Capture the cell that displays the provided text and extract its (X, Y) central coordinate. 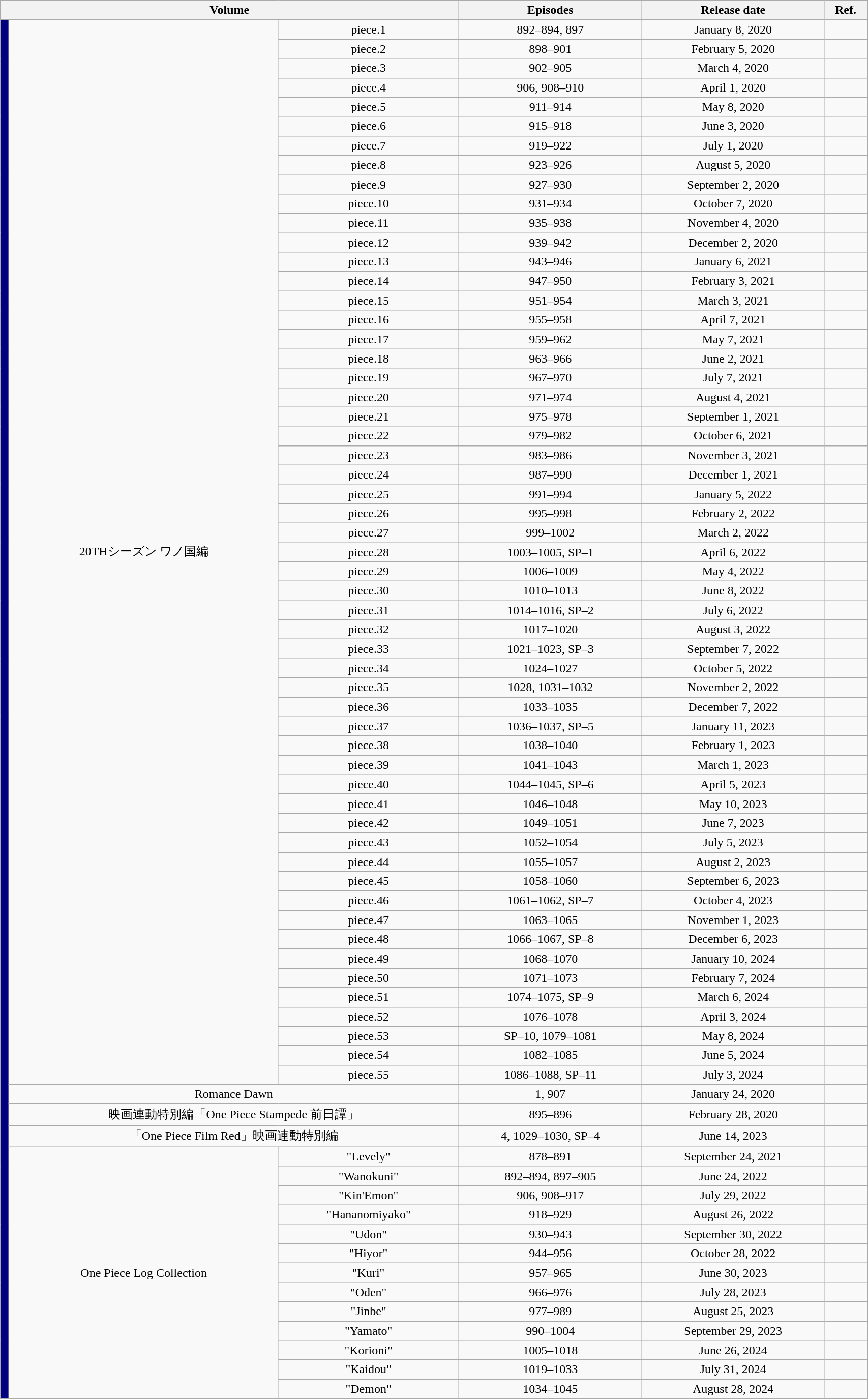
piece.37 (368, 726)
September 2, 2020 (733, 184)
1055–1057 (550, 862)
piece.8 (368, 165)
piece.27 (368, 532)
July 3, 2024 (733, 1075)
927–930 (550, 184)
December 2, 2020 (733, 243)
July 28, 2023 (733, 1292)
943–946 (550, 262)
944–956 (550, 1254)
September 29, 2023 (733, 1331)
July 31, 2024 (733, 1370)
February 1, 2023 (733, 746)
"Oden" (368, 1292)
1041–1043 (550, 765)
piece.14 (368, 281)
1074–1075, SP–9 (550, 997)
August 25, 2023 (733, 1312)
895–896 (550, 1115)
August 28, 2024 (733, 1389)
piece.6 (368, 126)
piece.19 (368, 378)
"Kaidou" (368, 1370)
"Kuri" (368, 1273)
955–958 (550, 320)
May 8, 2020 (733, 107)
January 8, 2020 (733, 29)
piece.46 (368, 901)
983–986 (550, 455)
piece.38 (368, 746)
piece.41 (368, 803)
991–994 (550, 494)
"Korioni" (368, 1350)
"Kin'Emon" (368, 1196)
967–970 (550, 378)
Ref. (845, 10)
February 2, 2022 (733, 513)
December 1, 2021 (733, 474)
April 7, 2021 (733, 320)
919–922 (550, 145)
SP–10, 1079–1081 (550, 1036)
1038–1040 (550, 746)
963–966 (550, 359)
20THシーズン ワノ国編 (144, 552)
November 2, 2022 (733, 688)
March 1, 2023 (733, 765)
1082–1085 (550, 1055)
December 7, 2022 (733, 707)
June 14, 2023 (733, 1136)
March 3, 2021 (733, 301)
December 6, 2023 (733, 939)
October 4, 2023 (733, 901)
906, 908–917 (550, 1196)
August 5, 2020 (733, 165)
piece.36 (368, 707)
piece.48 (368, 939)
1, 907 (550, 1094)
piece.54 (368, 1055)
February 7, 2024 (733, 978)
1086–1088, SP–11 (550, 1075)
January 24, 2020 (733, 1094)
June 26, 2024 (733, 1350)
piece.39 (368, 765)
August 4, 2021 (733, 397)
"Yamato" (368, 1331)
990–1004 (550, 1331)
1006–1009 (550, 572)
November 1, 2023 (733, 920)
1019–1033 (550, 1370)
1034–1045 (550, 1389)
August 26, 2022 (733, 1215)
October 7, 2020 (733, 203)
piece.52 (368, 1017)
January 10, 2024 (733, 959)
piece.4 (368, 87)
April 6, 2022 (733, 552)
902–905 (550, 68)
911–914 (550, 107)
piece.50 (368, 978)
995–998 (550, 513)
October 28, 2022 (733, 1254)
July 6, 2022 (733, 610)
piece.47 (368, 920)
1017–1020 (550, 630)
923–926 (550, 165)
One Piece Log Collection (144, 1272)
915–918 (550, 126)
September 7, 2022 (733, 649)
January 5, 2022 (733, 494)
May 10, 2023 (733, 803)
957–965 (550, 1273)
1046–1048 (550, 803)
January 6, 2021 (733, 262)
"Udon" (368, 1234)
951–954 (550, 301)
piece.24 (368, 474)
piece.16 (368, 320)
April 5, 2023 (733, 784)
piece.30 (368, 591)
May 8, 2024 (733, 1036)
971–974 (550, 397)
1068–1070 (550, 959)
1071–1073 (550, 978)
July 1, 2020 (733, 145)
September 6, 2023 (733, 881)
931–934 (550, 203)
piece.33 (368, 649)
892–894, 897–905 (550, 1176)
piece.34 (368, 668)
September 24, 2021 (733, 1156)
「One Piece Film Red」映画連動特別編 (234, 1136)
May 7, 2021 (733, 339)
piece.21 (368, 416)
August 3, 2022 (733, 630)
1076–1078 (550, 1017)
January 11, 2023 (733, 726)
October 6, 2021 (733, 436)
"Wanokuni" (368, 1176)
piece.18 (368, 359)
piece.32 (368, 630)
979–982 (550, 436)
959–962 (550, 339)
1052–1054 (550, 842)
906, 908–910 (550, 87)
878–891 (550, 1156)
piece.35 (368, 688)
918–929 (550, 1215)
966–976 (550, 1292)
July 5, 2023 (733, 842)
1033–1035 (550, 707)
April 1, 2020 (733, 87)
July 29, 2022 (733, 1196)
June 30, 2023 (733, 1273)
July 7, 2021 (733, 378)
piece.55 (368, 1075)
1021–1023, SP–3 (550, 649)
May 4, 2022 (733, 572)
piece.44 (368, 862)
March 6, 2024 (733, 997)
June 5, 2024 (733, 1055)
piece.2 (368, 49)
piece.7 (368, 145)
1028, 1031–1032 (550, 688)
June 2, 2021 (733, 359)
March 2, 2022 (733, 532)
August 2, 2023 (733, 862)
939–942 (550, 243)
June 3, 2020 (733, 126)
piece.51 (368, 997)
October 5, 2022 (733, 668)
999–1002 (550, 532)
"Demon" (368, 1389)
piece.43 (368, 842)
898–901 (550, 49)
映画連動特別編「One Piece Stampede 前日譚」 (234, 1115)
"Hananomiyako" (368, 1215)
piece.42 (368, 823)
947–950 (550, 281)
September 1, 2021 (733, 416)
piece.40 (368, 784)
935–938 (550, 223)
piece.12 (368, 243)
February 5, 2020 (733, 49)
piece.5 (368, 107)
piece.13 (368, 262)
piece.10 (368, 203)
piece.31 (368, 610)
1063–1065 (550, 920)
piece.26 (368, 513)
piece.23 (368, 455)
piece.22 (368, 436)
February 3, 2021 (733, 281)
piece.11 (368, 223)
piece.15 (368, 301)
1049–1051 (550, 823)
977–989 (550, 1312)
1005–1018 (550, 1350)
1036–1037, SP–5 (550, 726)
April 3, 2024 (733, 1017)
March 4, 2020 (733, 68)
975–978 (550, 416)
June 8, 2022 (733, 591)
piece.3 (368, 68)
1003–1005, SP–1 (550, 552)
June 7, 2023 (733, 823)
piece.17 (368, 339)
piece.25 (368, 494)
Volume (230, 10)
piece.53 (368, 1036)
Release date (733, 10)
1024–1027 (550, 668)
1014–1016, SP–2 (550, 610)
November 4, 2020 (733, 223)
Episodes (550, 10)
1058–1060 (550, 881)
1066–1067, SP–8 (550, 939)
June 24, 2022 (733, 1176)
November 3, 2021 (733, 455)
February 28, 2020 (733, 1115)
930–943 (550, 1234)
1010–1013 (550, 591)
piece.9 (368, 184)
piece.28 (368, 552)
piece.20 (368, 397)
"Jinbe" (368, 1312)
piece.29 (368, 572)
"Levely" (368, 1156)
Romance Dawn (234, 1094)
892–894, 897 (550, 29)
4, 1029–1030, SP–4 (550, 1136)
piece.49 (368, 959)
piece.45 (368, 881)
piece.1 (368, 29)
"Hiyor" (368, 1254)
September 30, 2022 (733, 1234)
987–990 (550, 474)
1061–1062, SP–7 (550, 901)
1044–1045, SP–6 (550, 784)
